Return the (X, Y) coordinate for the center point of the cell that contains the specified text.  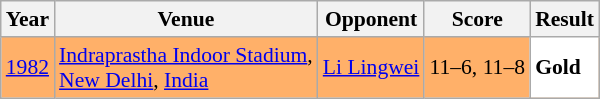
Opponent (372, 19)
Year (28, 19)
11–6, 11–8 (477, 68)
Result (564, 19)
1982 (28, 68)
Gold (564, 68)
Li Lingwei (372, 68)
Indraprastha Indoor Stadium, New Delhi, India (186, 68)
Venue (186, 19)
Score (477, 19)
